From the cell containing the given text, extract its center point as (X, Y) coordinate. 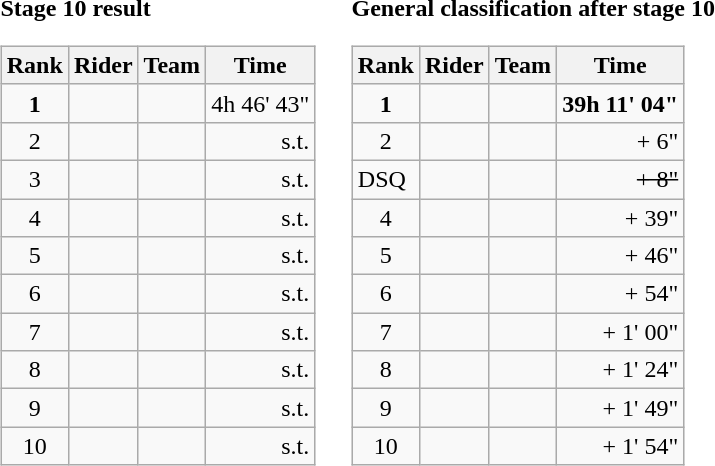
DSQ (386, 179)
+ 1' 49" (620, 408)
+ 54" (620, 294)
+ 1' 54" (620, 446)
+ 1' 24" (620, 370)
+ 6" (620, 141)
+ 1' 00" (620, 332)
+ 46" (620, 256)
+ 8" (620, 179)
+ 39" (620, 217)
3 (34, 179)
39h 11' 04" (620, 103)
4h 46' 43" (260, 103)
